Scan for the cell matching the given text and deliver its (x, y) coordinate at center. 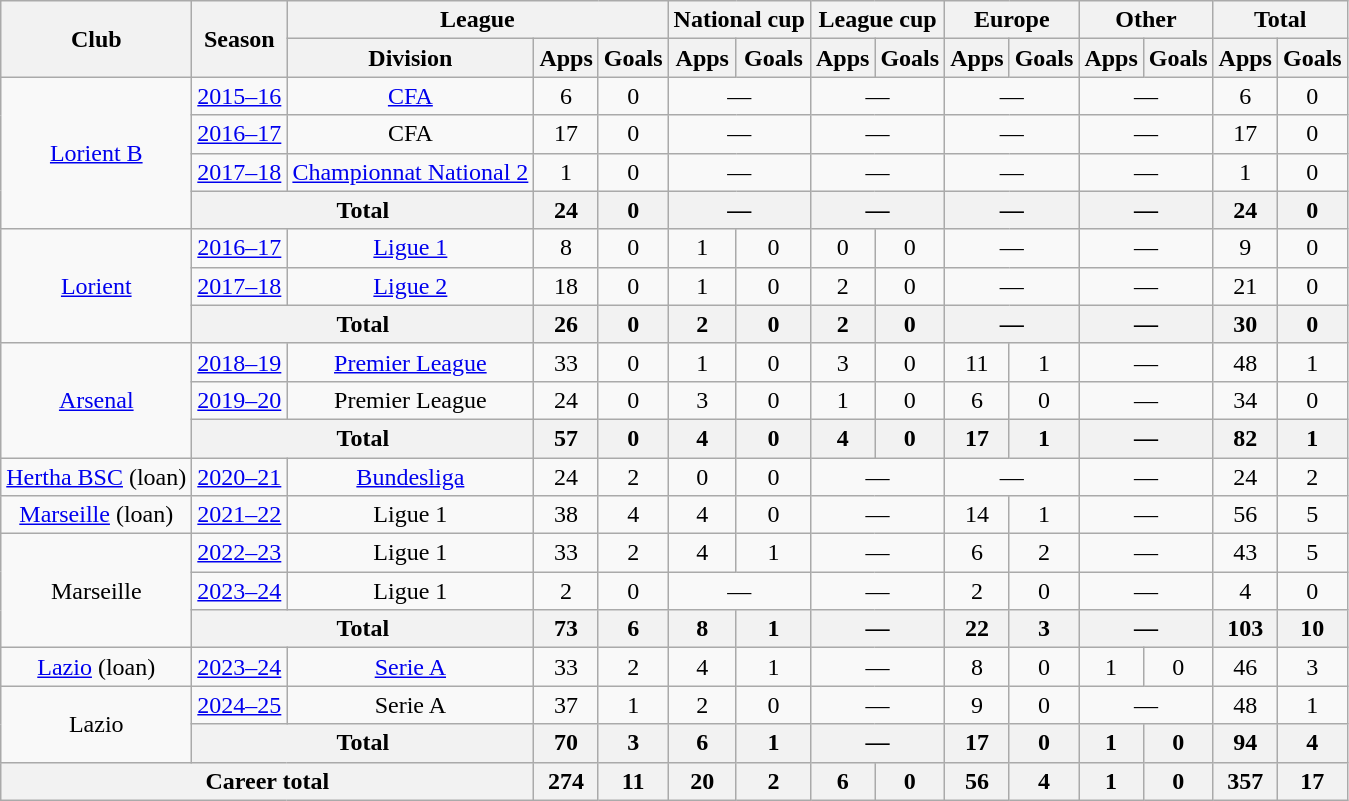
2018–19 (240, 362)
2019–20 (240, 400)
Bundesliga (410, 477)
43 (1245, 553)
2015–16 (240, 96)
2022–23 (240, 553)
Season (240, 39)
National cup (739, 20)
46 (1245, 667)
30 (1245, 324)
37 (566, 705)
38 (566, 515)
357 (1245, 781)
94 (1245, 743)
Other (1146, 20)
Europe (1012, 20)
2021–22 (240, 515)
22 (977, 629)
Lazio (loan) (96, 667)
Arsenal (96, 400)
14 (977, 515)
Ligue 2 (410, 286)
Lorient (96, 286)
2020–21 (240, 477)
Marseille (96, 591)
Championnat National 2 (410, 172)
34 (1245, 400)
70 (566, 743)
2024–25 (240, 705)
Lazio (96, 724)
League cup (877, 20)
103 (1245, 629)
Career total (268, 781)
20 (702, 781)
Marseille (loan) (96, 515)
21 (1245, 286)
26 (566, 324)
League (478, 20)
57 (566, 438)
Hertha BSC (loan) (96, 477)
82 (1245, 438)
73 (566, 629)
Lorient B (96, 153)
Division (410, 58)
274 (566, 781)
10 (1312, 629)
Club (96, 39)
18 (566, 286)
